For the text-containing cell, return its midpoint in (x, y) coordinate format. 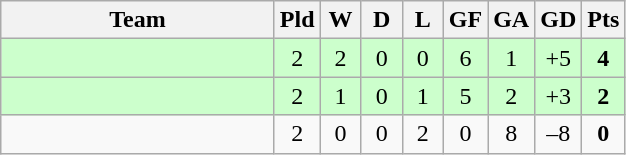
L (422, 20)
+5 (558, 58)
4 (604, 58)
5 (465, 96)
GD (558, 20)
Team (138, 20)
D (382, 20)
Pld (297, 20)
+3 (558, 96)
8 (512, 134)
W (340, 20)
6 (465, 58)
GF (465, 20)
Pts (604, 20)
–8 (558, 134)
GA (512, 20)
